Locate the cell with the specified text and output its [X, Y] center coordinate. 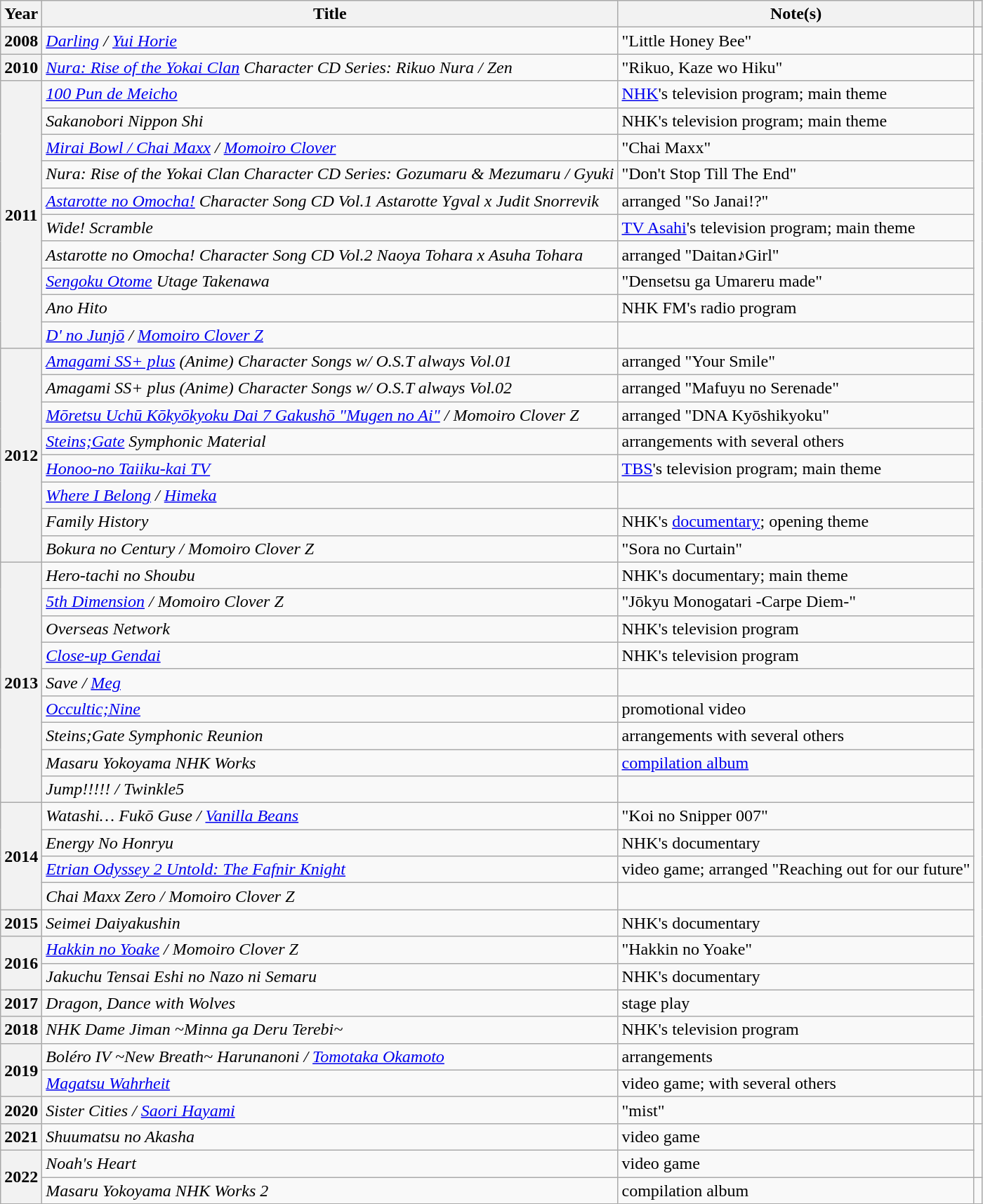
"Sora no Curtain" [796, 549]
Bokura no Century / Momoiro Clover Z [330, 549]
"Jōkyu Monogatari -Carpe Diem-" [796, 602]
TV Asahi's television program; main theme [796, 228]
D' no Junjō / Momoiro Clover Z [330, 335]
2016 [21, 963]
Sengoku Otome Utage Takenawa [330, 281]
video game; with several others [796, 1083]
Occultic;Nine [330, 709]
"Rikuo, Kaze wo Hiku" [796, 67]
2014 [21, 856]
Where I Belong / Himeka [330, 495]
2022 [21, 1177]
Sister Cities / Saori Hayami [330, 1110]
Magatsu Wahrheit [330, 1083]
promotional video [796, 709]
Chai Maxx Zero / Momoiro Clover Z [330, 896]
Note(s) [796, 14]
Watashi… Fukō Guse / Vanilla Beans [330, 816]
arranged "DNA Kyōshikyoku" [796, 415]
Masaru Yokoyama NHK Works [330, 762]
2013 [21, 683]
NHK's documentary; opening theme [796, 522]
"Little Honey Bee" [796, 41]
Astarotte no Omocha! Character Song CD Vol.2 Naoya Tohara x Asuha Tohara [330, 254]
Family History [330, 522]
TBS's television program; main theme [796, 469]
2015 [21, 923]
100 Pun de Meicho [330, 94]
arranged "Mafuyu no Serenade" [796, 388]
5th Dimension / Momoiro Clover Z [330, 602]
Astarotte no Omocha! Character Song CD Vol.1 Astarotte Ygval x Judit Snorrevik [330, 201]
"Hakkin no Yoake" [796, 950]
Amagami SS+ plus (Anime) Character Songs w/ O.S.T always Vol.02 [330, 388]
"Koi no Snipper 007" [796, 816]
2021 [21, 1137]
Save / Meg [330, 682]
Seimei Daiyakushin [330, 923]
NHK FM's radio program [796, 308]
"Don't Stop Till The End" [796, 174]
2019 [21, 1070]
2020 [21, 1110]
Mōretsu Uchū Kōkyōkyoku Dai 7 Gakushō "Mugen no Ai" / Momoiro Clover Z [330, 415]
2017 [21, 1003]
Wide! Scramble [330, 228]
"Chai Maxx" [796, 148]
arranged "So Janai!?" [796, 201]
Honoo-no Taiiku-kai TV [330, 469]
Title [330, 14]
Steins;Gate Symphonic Material [330, 442]
Nura: Rise of the Yokai Clan Character CD Series: Gozumaru & Mezumaru / Gyuki [330, 174]
Overseas Network [330, 629]
Shuumatsu no Akasha [330, 1137]
Dragon, Dance with Wolves [330, 1003]
Masaru Yokoyama NHK Works 2 [330, 1191]
Energy No Honryu [330, 843]
Ano Hito [330, 308]
2008 [21, 41]
Mirai Bowl / Chai Maxx / Momoiro Clover [330, 148]
Darling / Yui Horie [330, 41]
NHK's documentary; main theme [796, 575]
2011 [21, 215]
NHK Dame Jiman ~Minna ga Deru Terebi~ [330, 1030]
arrangements [796, 1056]
2018 [21, 1030]
arranged "Your Smile" [796, 362]
2010 [21, 67]
stage play [796, 1003]
Close-up Gendai [330, 655]
Boléro IV ~New Breath~ Harunanoni / Tomotaka Okamoto [330, 1056]
Hakkin no Yoake / Momoiro Clover Z [330, 950]
Year [21, 14]
arranged "Daitan♪Girl" [796, 254]
Amagami SS+ plus (Anime) Character Songs w/ O.S.T always Vol.01 [330, 362]
Jakuchu Tensai Eshi no Nazo ni Semaru [330, 976]
Etrian Odyssey 2 Untold: The Fafnir Knight [330, 870]
"Densetsu ga Umareru made" [796, 281]
Jump!!!!! / Twinkle5 [330, 790]
Noah's Heart [330, 1163]
"mist" [796, 1110]
Hero-tachi no Shoubu [330, 575]
Nura: Rise of the Yokai Clan Character CD Series: Rikuo Nura / Zen [330, 67]
Steins;Gate Symphonic Reunion [330, 735]
2012 [21, 455]
video game; arranged "Reaching out for our future" [796, 870]
Sakanobori Nippon Shi [330, 121]
